Search for the cell housing the specified text and yield its (X, Y) center coordinate. 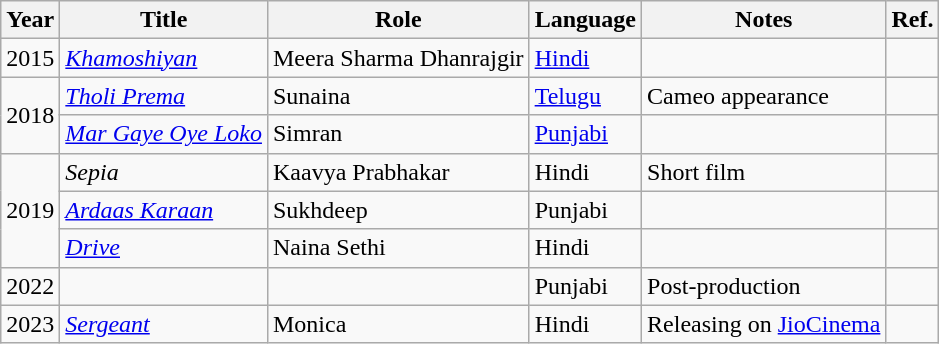
Tholi Prema (164, 96)
Short film (764, 172)
2018 (30, 115)
Telugu (585, 96)
Sunaina (398, 96)
Role (398, 20)
Releasing on JioCinema (764, 324)
Post-production (764, 286)
Notes (764, 20)
Ref. (912, 20)
Title (164, 20)
2015 (30, 58)
Year (30, 20)
2019 (30, 210)
Cameo appearance (764, 96)
Ardaas Karaan (164, 210)
Naina Sethi (398, 248)
Drive (164, 248)
Sukhdeep (398, 210)
Sergeant (164, 324)
Simran (398, 134)
Kaavya Prabhakar (398, 172)
Language (585, 20)
Sepia (164, 172)
2022 (30, 286)
Meera Sharma Dhanrajgir (398, 58)
Mar Gaye Oye Loko (164, 134)
2023 (30, 324)
Khamoshiyan (164, 58)
Monica (398, 324)
